Capture the cell that displays the provided text and extract its (X, Y) central coordinate. 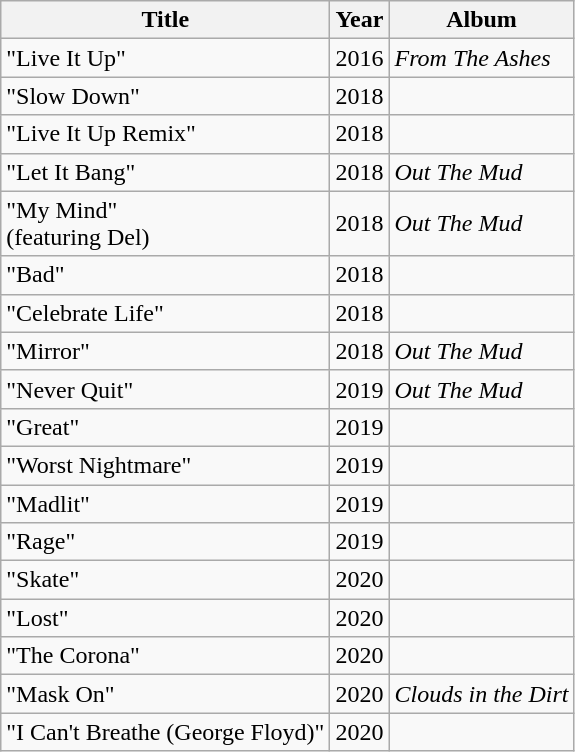
"Mask On" (166, 694)
Clouds in the Dirt (482, 694)
"Skate" (166, 580)
"Lost" (166, 618)
"The Corona" (166, 656)
"My Mind"(featuring Del) (166, 224)
"Never Quit" (166, 389)
"Great" (166, 427)
Year (360, 20)
"Mirror" (166, 351)
Album (482, 20)
"Worst Nightmare" (166, 465)
"Celebrate Life" (166, 313)
"I Can't Breathe (George Floyd)" (166, 732)
"Let It Bang" (166, 172)
Title (166, 20)
"Live It Up" (166, 58)
"Slow Down" (166, 96)
"Bad" (166, 275)
2016 (360, 58)
From The Ashes (482, 58)
"Live It Up Remix" (166, 134)
"Madlit" (166, 503)
"Rage" (166, 542)
